From the cell containing the given text, extract its center point as (X, Y) coordinate. 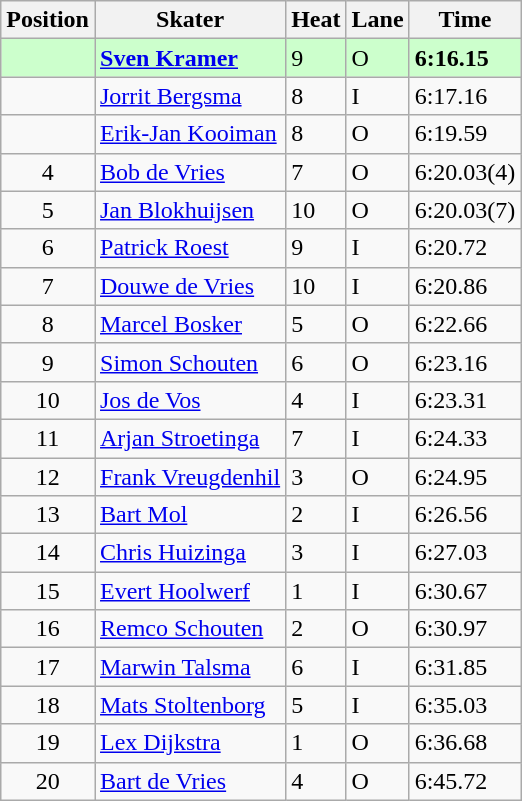
Mats Stoltenborg (190, 705)
Bob de Vries (190, 172)
6:20.86 (465, 286)
Simon Schouten (190, 362)
20 (48, 781)
Lane (378, 20)
6:45.72 (465, 781)
6:19.59 (465, 134)
18 (48, 705)
Arjan Stroetinga (190, 438)
16 (48, 629)
Douwe de Vries (190, 286)
6:20.03(4) (465, 172)
17 (48, 667)
6:17.16 (465, 96)
Lex Dijkstra (190, 743)
Bart Mol (190, 515)
Chris Huizinga (190, 553)
6:16.15 (465, 58)
Position (48, 20)
Patrick Roest (190, 248)
12 (48, 477)
6:31.85 (465, 667)
Sven Kramer (190, 58)
14 (48, 553)
13 (48, 515)
6:20.72 (465, 248)
6:35.03 (465, 705)
11 (48, 438)
Frank Vreugdenhil (190, 477)
Marcel Bosker (190, 324)
Remco Schouten (190, 629)
6:27.03 (465, 553)
6:22.66 (465, 324)
Time (465, 20)
6:20.03(7) (465, 210)
6:30.67 (465, 591)
6:24.33 (465, 438)
Jos de Vos (190, 400)
Erik-Jan Kooiman (190, 134)
Skater (190, 20)
Marwin Talsma (190, 667)
6:30.97 (465, 629)
6:24.95 (465, 477)
Jan Blokhuijsen (190, 210)
15 (48, 591)
Jorrit Bergsma (190, 96)
6:26.56 (465, 515)
Bart de Vries (190, 781)
Heat (316, 20)
6:36.68 (465, 743)
19 (48, 743)
6:23.16 (465, 362)
6:23.31 (465, 400)
Evert Hoolwerf (190, 591)
